Capture the cell that displays the provided text and extract its [X, Y] central coordinate. 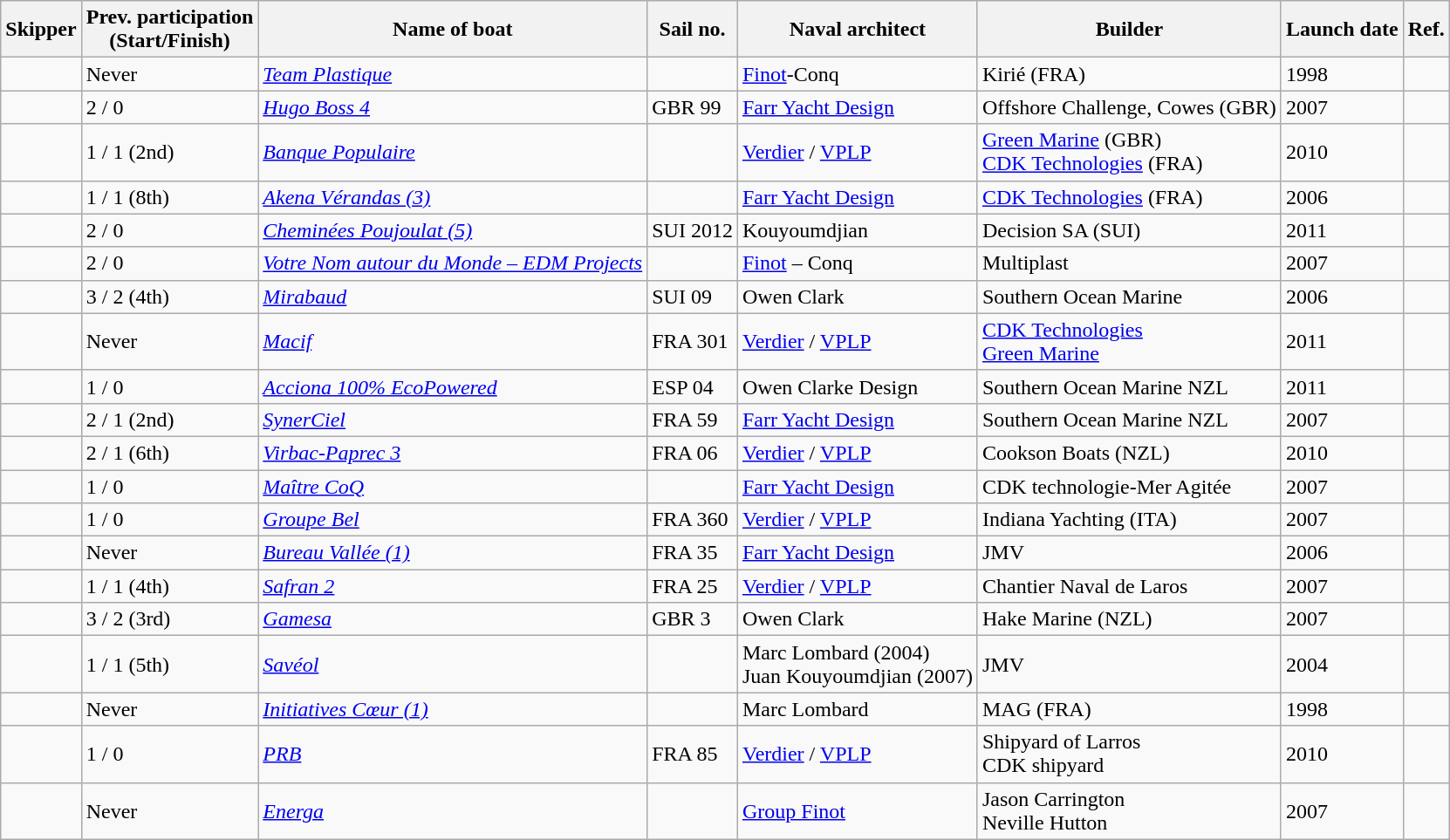
Shipyard of LarrosCDK shipyard [1129, 754]
Energa [453, 811]
Votre Nom autour du Monde – EDM Projects [453, 263]
Kouyoumdjian [857, 230]
Indiana Yachting (ITA) [1129, 520]
Acciona 100% EcoPowered [453, 386]
GBR 3 [693, 619]
Chantier Naval de Laros [1129, 586]
Finot – Conq [857, 263]
Gamesa [453, 619]
Southern Ocean Marine [1129, 297]
Owen Clarke Design [857, 386]
GBR 99 [693, 107]
Multiplast [1129, 263]
Bureau Vallée (1) [453, 553]
ESP 04 [693, 386]
Maître CoQ [453, 486]
SynerCiel [453, 420]
Mirabaud [453, 297]
Banque Populaire [453, 152]
Hake Marine (NZL) [1129, 619]
Offshore Challenge, Cowes (GBR) [1129, 107]
Builder [1129, 30]
SUI 09 [693, 297]
CDK Technologies (FRA) [1129, 197]
Team Plastique [453, 74]
Kirié (FRA) [1129, 74]
3 / 2 (4th) [169, 297]
1 / 1 (8th) [169, 197]
Sail no. [693, 30]
CDK Technologies Green Marine [1129, 342]
1 / 1 (2nd) [169, 152]
2004 [1342, 665]
FRA 25 [693, 586]
Akena Vérandas (3) [453, 197]
3 / 2 (3rd) [169, 619]
1 / 1 (4th) [169, 586]
Safran 2 [453, 586]
PRB [453, 754]
Green Marine (GBR) CDK Technologies (FRA) [1129, 152]
Macif [453, 342]
Groupe Bel [453, 520]
Marc Lombard [857, 709]
Ref. [1426, 30]
1 / 1 (5th) [169, 665]
Name of boat [453, 30]
Finot-Conq [857, 74]
FRA 360 [693, 520]
Marc Lombard (2004) Juan Kouyoumdjian (2007) [857, 665]
Naval architect [857, 30]
2 / 1 (6th) [169, 453]
Initiatives Cœur (1) [453, 709]
SUI 2012 [693, 230]
Launch date [1342, 30]
Hugo Boss 4 [453, 107]
FRA 35 [693, 553]
FRA 85 [693, 754]
Prev. participation(Start/Finish) [169, 30]
FRA 06 [693, 453]
Decision SA (SUI) [1129, 230]
Jason CarringtonNeville Hutton [1129, 811]
Virbac-Paprec 3 [453, 453]
Cookson Boats (NZL) [1129, 453]
FRA 59 [693, 420]
Cheminées Poujoulat (5) [453, 230]
Savéol [453, 665]
CDK technologie-Mer Agitée [1129, 486]
Skipper [41, 30]
MAG (FRA) [1129, 709]
2 / 1 (2nd) [169, 420]
Group Finot [857, 811]
FRA 301 [693, 342]
